For the text-containing cell, return its midpoint in [X, Y] coordinate format. 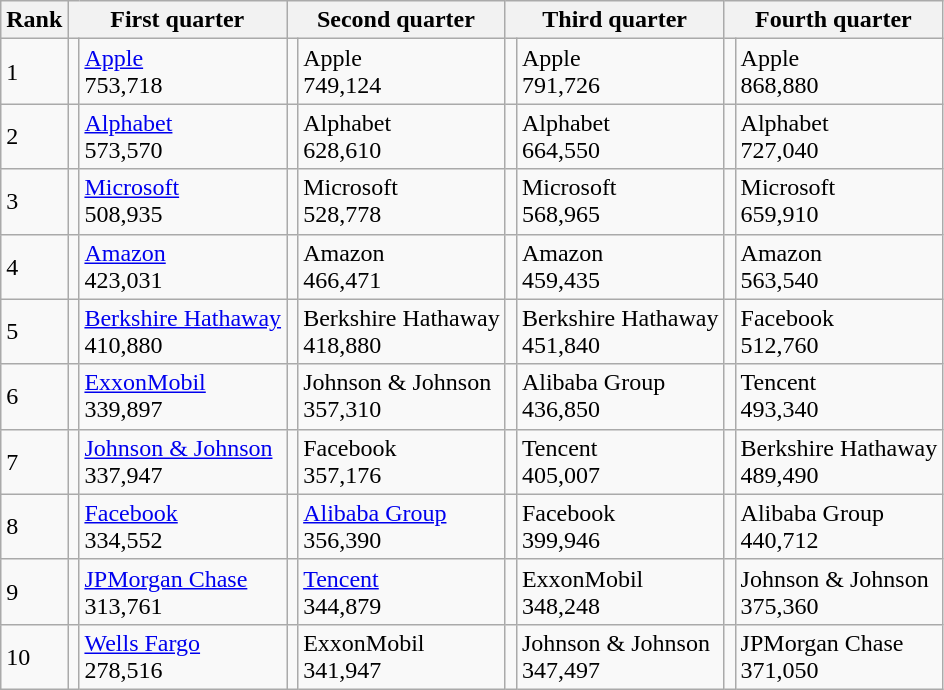
JPMorgan Chase 371,050 [839, 656]
5 [34, 332]
Amazon 563,540 [839, 266]
ExxonMobil 341,947 [402, 656]
Microsoft 568,965 [620, 202]
Microsoft 508,935 [183, 202]
Alphabet 573,570 [183, 136]
Alphabet 727,040 [839, 136]
Facebook 399,946 [620, 526]
Johnson & Johnson 337,947 [183, 462]
Facebook 512,760 [839, 332]
Third quarter [614, 20]
Tencent 405,007 [620, 462]
Facebook 357,176 [402, 462]
Alibaba Group 356,390 [402, 526]
JPMorgan Chase 313,761 [183, 592]
Alphabet 664,550 [620, 136]
10 [34, 656]
Amazon 459,435 [620, 266]
Microsoft 659,910 [839, 202]
Microsoft 528,778 [402, 202]
Tencent 493,340 [839, 396]
2 [34, 136]
Facebook 334,552 [183, 526]
Johnson & Johnson 347,497 [620, 656]
Apple 791,726 [620, 72]
9 [34, 592]
4 [34, 266]
Rank [34, 20]
Apple 753,718 [183, 72]
8 [34, 526]
Alibaba Group 436,850 [620, 396]
Johnson & Johnson 375,360 [839, 592]
Berkshire Hathaway 451,840 [620, 332]
7 [34, 462]
Second quarter [396, 20]
Amazon 466,471 [402, 266]
1 [34, 72]
Berkshire Hathaway 410,880 [183, 332]
ExxonMobil 339,897 [183, 396]
Berkshire Hathaway 489,490 [839, 462]
Tencent 344,879 [402, 592]
Alphabet 628,610 [402, 136]
6 [34, 396]
Apple 868,880 [839, 72]
Johnson & Johnson 357,310 [402, 396]
3 [34, 202]
Amazon 423,031 [183, 266]
ExxonMobil 348,248 [620, 592]
Fourth quarter [834, 20]
Berkshire Hathaway 418,880 [402, 332]
Apple 749,124 [402, 72]
First quarter [178, 20]
Wells Fargo 278,516 [183, 656]
Alibaba Group 440,712 [839, 526]
